Determine the [x, y] coordinate at the center of the cell enclosing the given text.  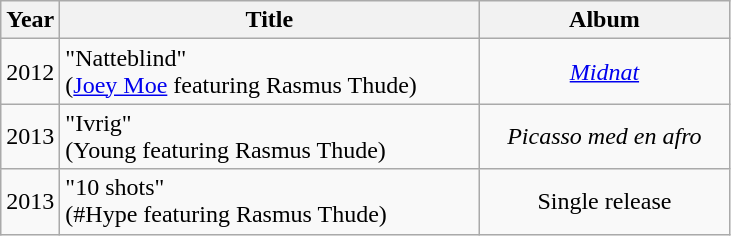
Picasso med en afro [604, 136]
Single release [604, 202]
"Natteblind"(Joey Moe featuring Rasmus Thude) [270, 72]
2012 [30, 72]
Title [270, 20]
Year [30, 20]
Midnat [604, 72]
"10 shots"(#Hype featuring Rasmus Thude) [270, 202]
"Ivrig"(Young featuring Rasmus Thude) [270, 136]
Album [604, 20]
